Output the [x, y] coordinate of the center of the cell containing the given text.  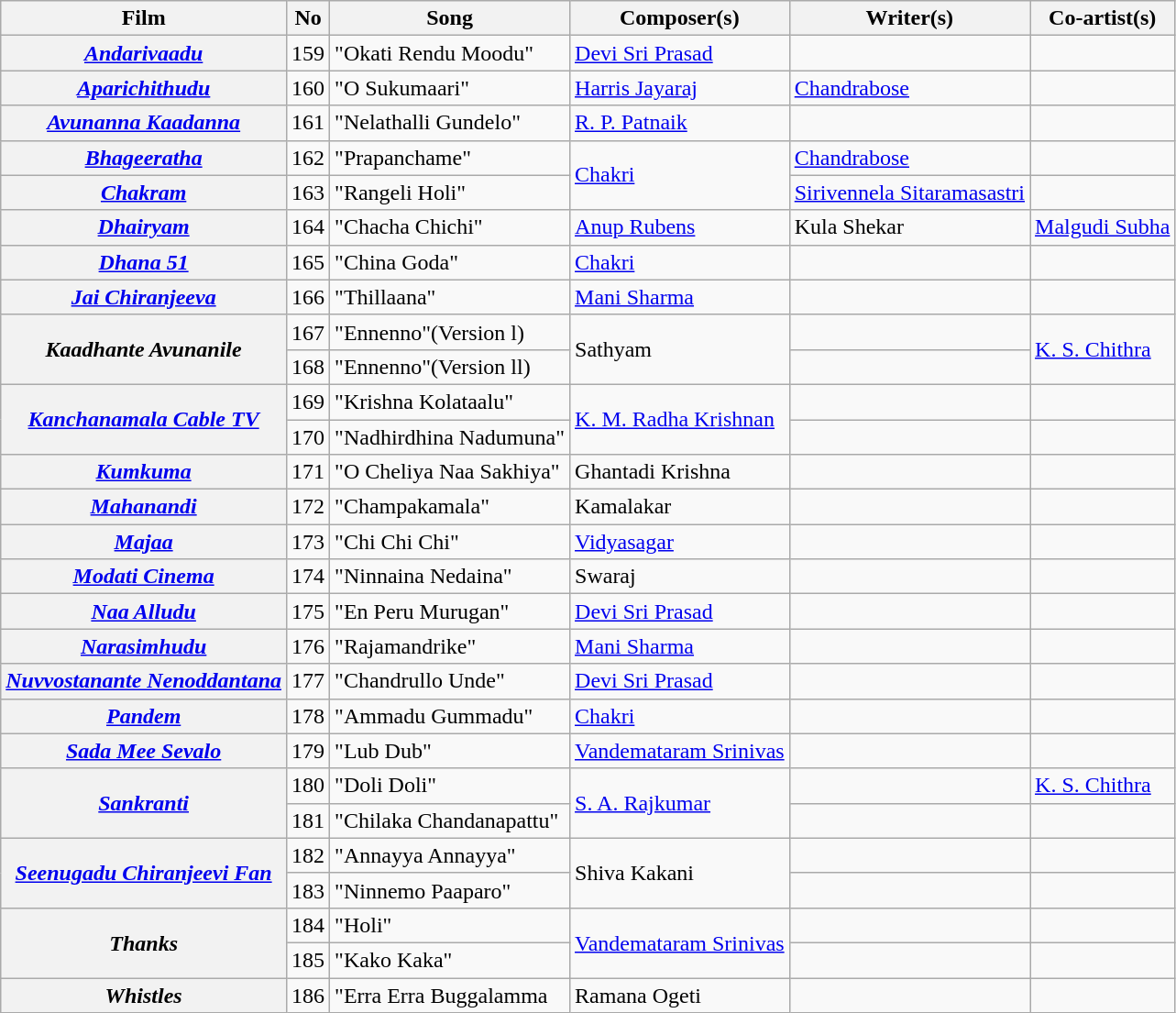
182 [308, 855]
167 [308, 332]
164 [308, 227]
Film [144, 18]
185 [308, 960]
"Kako Kaka" [450, 960]
Majaa [144, 542]
174 [308, 577]
176 [308, 646]
Ramana Ogeti [680, 995]
181 [308, 820]
Composer(s) [680, 18]
Naa Alludu [144, 611]
Kula Shekar [909, 227]
Ghantadi Krishna [680, 472]
Pandem [144, 716]
173 [308, 542]
Kumkuma [144, 472]
Sathyam [680, 349]
"Okati Rendu Moodu" [450, 53]
184 [308, 925]
"Rangeli Holi" [450, 193]
168 [308, 367]
Bhageeratha [144, 158]
186 [308, 995]
"Ninnaina Nedaina" [450, 577]
Whistles [144, 995]
159 [308, 53]
R. P. Patnaik [680, 123]
S. A. Rajkumar [680, 803]
Mahanandi [144, 507]
172 [308, 507]
Writer(s) [909, 18]
Sada Mee Sevalo [144, 751]
Malgudi Subha [1103, 227]
Shiva Kakani [680, 873]
"Chilaka Chandanapattu" [450, 820]
"China Goda" [450, 262]
"Nelathalli Gundelo" [450, 123]
"Chacha Chichi" [450, 227]
Narasimhudu [144, 646]
"Annayya Annayya" [450, 855]
Sankranti [144, 803]
"Chandrullo Unde" [450, 681]
162 [308, 158]
Andarivaadu [144, 53]
Chakram [144, 193]
"En Peru Murugan" [450, 611]
170 [308, 437]
166 [308, 297]
Kamalakar [680, 507]
"Holi" [450, 925]
Seenugadu Chiranjeevi Fan [144, 873]
161 [308, 123]
163 [308, 193]
Kanchanamala Cable TV [144, 419]
"Ninnemo Paaparo" [450, 890]
"Ammadu Gummadu" [450, 716]
165 [308, 262]
Thanks [144, 942]
"Prapanchame" [450, 158]
183 [308, 890]
Aparichithudu [144, 88]
179 [308, 751]
Jai Chiranjeeva [144, 297]
"Ennenno"(Version ll) [450, 367]
"Lub Dub" [450, 751]
160 [308, 88]
Song [450, 18]
"Krishna Kolataalu" [450, 402]
No [308, 18]
177 [308, 681]
180 [308, 786]
"Erra Erra Buggalamma [450, 995]
"Thillaana" [450, 297]
Swaraj [680, 577]
Nuvvostanante Nenoddantana [144, 681]
Avunanna Kaadanna [144, 123]
"Nadhirdhina Nadumuna" [450, 437]
Dhana 51 [144, 262]
171 [308, 472]
"Ennenno"(Version l) [450, 332]
178 [308, 716]
169 [308, 402]
Anup Rubens [680, 227]
Sirivennela Sitaramasastri [909, 193]
"O Cheliya Naa Sakhiya" [450, 472]
Harris Jayaraj [680, 88]
175 [308, 611]
K. M. Radha Krishnan [680, 419]
"Doli Doli" [450, 786]
Co-artist(s) [1103, 18]
"O Sukumaari" [450, 88]
"Chi Chi Chi" [450, 542]
Vidyasagar [680, 542]
"Rajamandrike" [450, 646]
Dhairyam [144, 227]
Modati Cinema [144, 577]
Kaadhante Avunanile [144, 349]
"Champakamala" [450, 507]
